Detect which cell encompasses the target text, then output its [x, y] center coordinate. 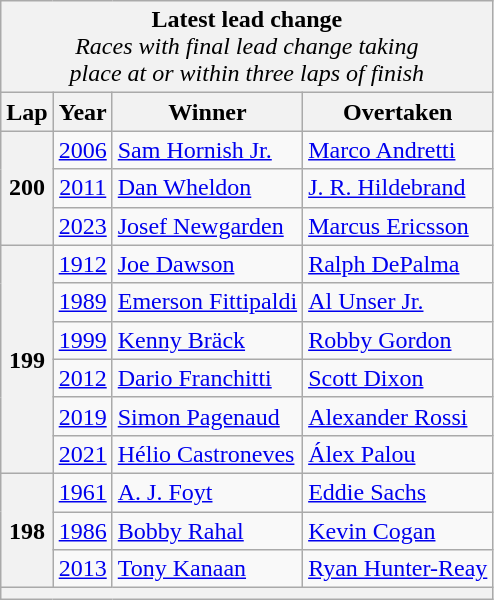
Robby Gordon [398, 340]
Latest lead changeRaces with final lead change takingplace at or within three laps of finish [247, 47]
1999 [82, 340]
200 [27, 188]
2013 [82, 569]
Year [82, 112]
2021 [82, 454]
Dario Franchitti [207, 378]
Álex Palou [398, 454]
Bobby Rahal [207, 531]
Josef Newgarden [207, 226]
2023 [82, 226]
Marcus Ericsson [398, 226]
Ralph DePalma [398, 264]
Alexander Rossi [398, 416]
Kevin Cogan [398, 531]
Eddie Sachs [398, 492]
Joe Dawson [207, 264]
Marco Andretti [398, 150]
2011 [82, 188]
Tony Kanaan [207, 569]
Overtaken [398, 112]
Kenny Bräck [207, 340]
199 [27, 359]
198 [27, 530]
1986 [82, 531]
Emerson Fittipaldi [207, 302]
2012 [82, 378]
2006 [82, 150]
A. J. Foyt [207, 492]
Ryan Hunter-Reay [398, 569]
Dan Wheldon [207, 188]
Al Unser Jr. [398, 302]
Hélio Castroneves [207, 454]
Scott Dixon [398, 378]
1912 [82, 264]
1961 [82, 492]
Sam Hornish Jr. [207, 150]
J. R. Hildebrand [398, 188]
Lap [27, 112]
Simon Pagenaud [207, 416]
2019 [82, 416]
Winner [207, 112]
1989 [82, 302]
